Locate the cell with the specified text and output its (x, y) center coordinate. 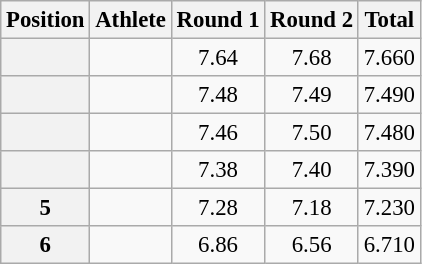
7.38 (218, 170)
Athlete (130, 20)
7.28 (218, 208)
6.86 (218, 245)
Total (389, 20)
Round 2 (312, 20)
7.18 (312, 208)
7.50 (312, 133)
6.710 (389, 245)
7.64 (218, 58)
7.49 (312, 95)
7.480 (389, 133)
7.48 (218, 95)
7.390 (389, 170)
7.490 (389, 95)
Round 1 (218, 20)
7.68 (312, 58)
7.40 (312, 170)
6 (46, 245)
7.230 (389, 208)
7.46 (218, 133)
6.56 (312, 245)
Position (46, 20)
7.660 (389, 58)
5 (46, 208)
